Capture the cell that displays the provided text and extract its (x, y) central coordinate. 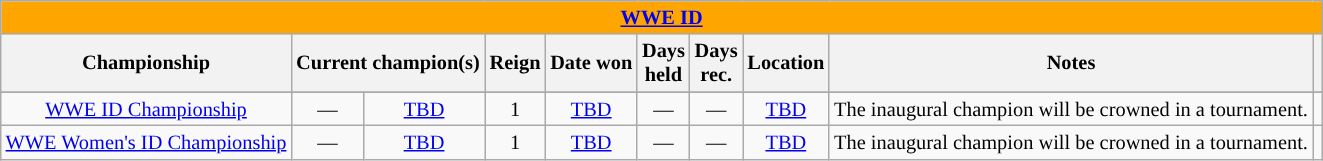
Daysrec. (716, 63)
Daysheld (664, 63)
Location (786, 63)
WWE ID Championship (146, 109)
Championship (146, 63)
Date won (591, 63)
WWE Women's ID Championship (146, 142)
Current champion(s) (388, 63)
Reign (516, 63)
Notes (1071, 63)
WWE ID (662, 17)
